From the cell containing the given text, extract its center point as [X, Y] coordinate. 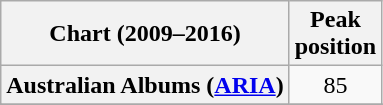
Peakposition [335, 34]
Chart (2009–2016) [145, 34]
Australian Albums (ARIA) [145, 85]
85 [335, 85]
